Capture the cell that displays the provided text and extract its [x, y] central coordinate. 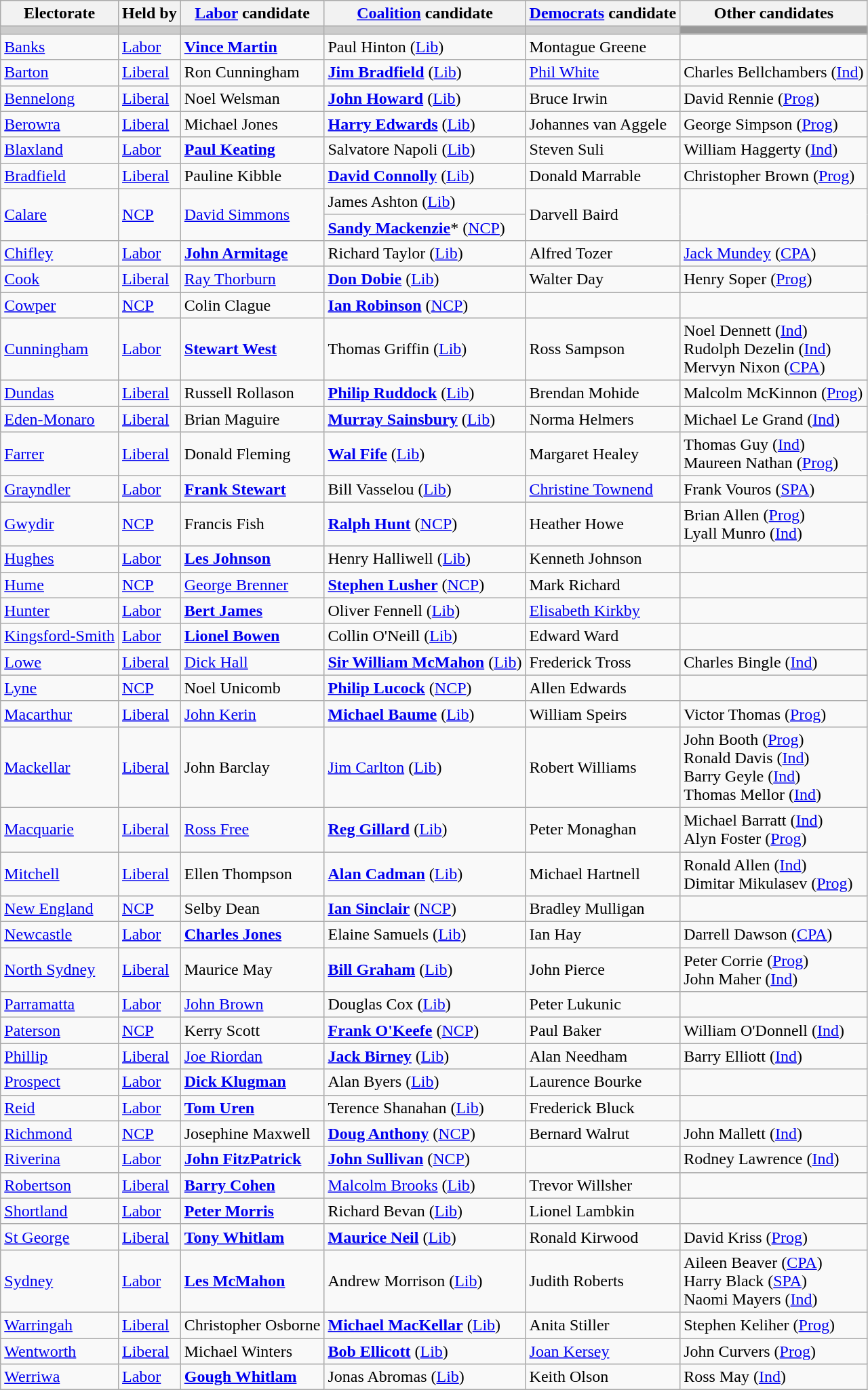
Keith Olson [603, 1377]
Elaine Samuels (Lib) [425, 935]
Murray Sainsbury (Lib) [425, 419]
Sir William McMahon (Lib) [425, 662]
Hume [60, 585]
Noel Dennett (Ind)Rudolph Dezelin (Ind)Mervyn Nixon (CPA) [774, 349]
Josephine Maxwell [252, 1134]
Alan Needham [603, 1056]
Bernard Walrut [603, 1134]
Jim Bradfield (Lib) [425, 73]
Parramatta [60, 1005]
Stephen Lusher (NCP) [425, 585]
Barry Elliott (Ind) [774, 1056]
Les Johnson [252, 559]
John Sullivan (NCP) [425, 1159]
Newcastle [60, 935]
Christine Townend [603, 489]
Darvell Baird [603, 214]
Blaxland [60, 150]
Brian Maguire [252, 419]
Dick Klugman [252, 1082]
Ray Thorburn [252, 279]
Thomas Griffin (Lib) [425, 349]
Berowra [60, 124]
Robert Williams [603, 767]
Gwydir [60, 524]
Cook [60, 279]
Michael MacKellar (Lib) [425, 1325]
Stephen Keliher (Prog) [774, 1325]
Bennelong [60, 98]
John FitzPatrick [252, 1159]
Cunningham [60, 349]
Ronald Kirwood [603, 1237]
Ellen Thompson [252, 874]
Donald Marrable [603, 176]
David Connolly (Lib) [425, 176]
Kingsford-Smith [60, 636]
Bill Graham (Lib) [425, 970]
Barton [60, 73]
Mackellar [60, 767]
Christopher Brown (Prog) [774, 176]
Lowe [60, 662]
Paterson [60, 1030]
Ross Sampson [603, 349]
Norma Helmers [603, 419]
Les McMahon [252, 1281]
William Haggerty (Ind) [774, 150]
Peter Monaghan [603, 829]
Allen Edwards [603, 688]
Stewart West [252, 349]
Brian Allen (Prog)Lyall Munro (Ind) [774, 524]
Bob Ellicott (Lib) [425, 1351]
John Kerin [252, 714]
Andrew Morrison (Lib) [425, 1281]
Coalition candidate [425, 14]
Paul Hinton (Lib) [425, 47]
Harry Edwards (Lib) [425, 124]
Trevor Willsher [603, 1185]
Malcolm Brooks (Lib) [425, 1185]
Michael Jones [252, 124]
Ian Robinson (NCP) [425, 305]
Paul Baker [603, 1030]
William Speirs [603, 714]
Montague Greene [603, 47]
Doug Anthony (NCP) [425, 1134]
Henry Soper (Prog) [774, 279]
John Howard (Lib) [425, 98]
Thomas Guy (Ind)Maureen Nathan (Prog) [774, 455]
Brendan Mohide [603, 393]
Heather Howe [603, 524]
Barry Cohen [252, 1185]
New England [60, 909]
Ralph Hunt (NCP) [425, 524]
John Curvers (Prog) [774, 1351]
David Simmons [252, 214]
Wentworth [60, 1351]
Bill Vasselou (Lib) [425, 489]
Walter Day [603, 279]
Christopher Osborne [252, 1325]
Hunter [60, 611]
Reg Gillard (Lib) [425, 829]
David Kriss (Prog) [774, 1237]
Mark Richard [603, 585]
Vince Martin [252, 47]
James Ashton (Lib) [425, 201]
Warringah [60, 1325]
Philip Ruddock (Lib) [425, 393]
Michael Barratt (Ind)Alyn Foster (Prog) [774, 829]
Margaret Healey [603, 455]
Salvatore Napoli (Lib) [425, 150]
Robertson [60, 1185]
Paul Keating [252, 150]
Hughes [60, 559]
Wal Fife (Lib) [425, 455]
Phil White [603, 73]
Terence Shanahan (Lib) [425, 1108]
John Mallett (Ind) [774, 1134]
St George [60, 1237]
David Rennie (Prog) [774, 98]
Lionel Bowen [252, 636]
Peter Lukunic [603, 1005]
Macarthur [60, 714]
Tom Uren [252, 1108]
Elisabeth Kirkby [603, 611]
Francis Fish [252, 524]
Johannes van Aggele [603, 124]
Bruce Irwin [603, 98]
Jim Carlton (Lib) [425, 767]
Werriwa [60, 1377]
Victor Thomas (Prog) [774, 714]
Lionel Lambkin [603, 1211]
John Pierce [603, 970]
Jonas Abromas (Lib) [425, 1377]
Michael Winters [252, 1351]
Calare [60, 214]
Phillip [60, 1056]
Malcolm McKinnon (Prog) [774, 393]
Dick Hall [252, 662]
Jack Mundey (CPA) [774, 253]
Sydney [60, 1281]
Alan Cadman (Lib) [425, 874]
Ian Hay [603, 935]
Cowper [60, 305]
Noel Welsman [252, 98]
Farrer [60, 455]
Other candidates [774, 14]
Prospect [60, 1082]
Charles Bellchambers (Ind) [774, 73]
Joe Riordan [252, 1056]
Michael Hartnell [603, 874]
Ronald Allen (Ind)Dimitar Mikulasev (Prog) [774, 874]
Douglas Cox (Lib) [425, 1005]
Macquarie [60, 829]
Held by [149, 14]
Shortland [60, 1211]
Oliver Fennell (Lib) [425, 611]
Bradley Mulligan [603, 909]
Frank Stewart [252, 489]
Joan Kersey [603, 1351]
Frederick Bluck [603, 1108]
Maurice May [252, 970]
Gough Whitlam [252, 1377]
Henry Halliwell (Lib) [425, 559]
Labor candidate [252, 14]
Ross Free [252, 829]
Reid [60, 1108]
Selby Dean [252, 909]
Anita Stiller [603, 1325]
Charles Jones [252, 935]
Frederick Tross [603, 662]
Sandy Mackenzie* (NCP) [425, 227]
Riverina [60, 1159]
Maurice Neil (Lib) [425, 1237]
Mitchell [60, 874]
Collin O'Neill (Lib) [425, 636]
Peter Morris [252, 1211]
Colin Clague [252, 305]
Dundas [60, 393]
Aileen Beaver (CPA)Harry Black (SPA)Naomi Mayers (Ind) [774, 1281]
Darrell Dawson (CPA) [774, 935]
Democrats candidate [603, 14]
Donald Fleming [252, 455]
Tony Whitlam [252, 1237]
Alan Byers (Lib) [425, 1082]
Edward Ward [603, 636]
Richmond [60, 1134]
Rodney Lawrence (Ind) [774, 1159]
Frank O'Keefe (NCP) [425, 1030]
George Simpson (Prog) [774, 124]
Lyne [60, 688]
Peter Corrie (Prog)John Maher (Ind) [774, 970]
Michael Baume (Lib) [425, 714]
Richard Taylor (Lib) [425, 253]
Bradfield [60, 176]
John Brown [252, 1005]
William O'Donnell (Ind) [774, 1030]
Don Dobie (Lib) [425, 279]
Ron Cunningham [252, 73]
Electorate [60, 14]
Noel Unicomb [252, 688]
Grayndler [60, 489]
John Barclay [252, 767]
John Booth (Prog)Ronald Davis (Ind)Barry Geyle (Ind)Thomas Mellor (Ind) [774, 767]
Charles Bingle (Ind) [774, 662]
Judith Roberts [603, 1281]
Ross May (Ind) [774, 1377]
Michael Le Grand (Ind) [774, 419]
Frank Vouros (SPA) [774, 489]
Russell Rollason [252, 393]
Laurence Bourke [603, 1082]
Philip Lucock (NCP) [425, 688]
Chifley [60, 253]
John Armitage [252, 253]
Richard Bevan (Lib) [425, 1211]
Ian Sinclair (NCP) [425, 909]
Bert James [252, 611]
Pauline Kibble [252, 176]
Kerry Scott [252, 1030]
Alfred Tozer [603, 253]
Banks [60, 47]
Eden-Monaro [60, 419]
George Brenner [252, 585]
Kenneth Johnson [603, 559]
North Sydney [60, 970]
Jack Birney (Lib) [425, 1056]
Steven Suli [603, 150]
